From the cell containing the given text, extract its center point as (x, y) coordinate. 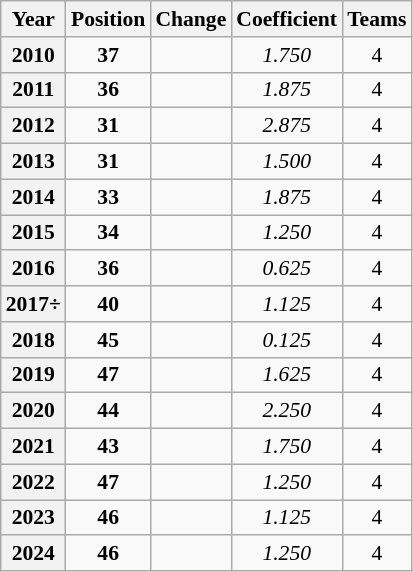
2018 (34, 340)
2022 (34, 482)
2014 (34, 197)
0.125 (286, 340)
34 (108, 233)
1.500 (286, 162)
2023 (34, 518)
40 (108, 304)
2015 (34, 233)
2020 (34, 411)
2.250 (286, 411)
Year (34, 19)
Teams (376, 19)
2013 (34, 162)
0.625 (286, 269)
Change (190, 19)
2012 (34, 126)
2019 (34, 375)
37 (108, 55)
43 (108, 447)
2010 (34, 55)
33 (108, 197)
2016 (34, 269)
1.625 (286, 375)
2017÷ (34, 304)
44 (108, 411)
Position (108, 19)
45 (108, 340)
2011 (34, 90)
Coefficient (286, 19)
2024 (34, 554)
2021 (34, 447)
2.875 (286, 126)
